Determine the (x, y) coordinate at the center of the cell enclosing the given text.  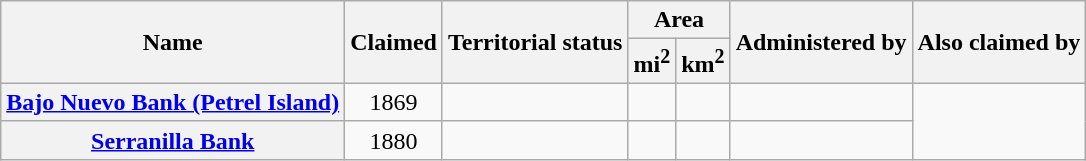
Area (679, 20)
Claimed (394, 42)
Also claimed by (999, 42)
1869 (394, 102)
Name (173, 42)
Territorial status (534, 42)
Serranilla Bank (173, 140)
Bajo Nuevo Bank (Petrel Island) (173, 102)
1880 (394, 140)
km2 (703, 62)
Administered by (821, 42)
mi2 (652, 62)
